Provide the [x, y] coordinate of the cell's center where the given text is located.  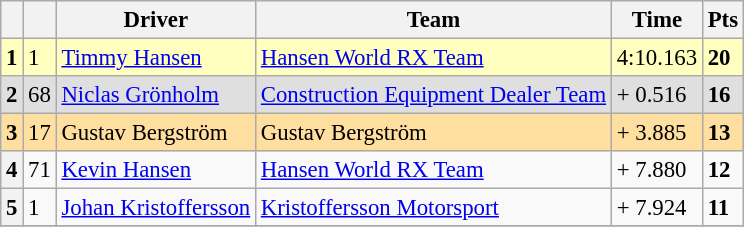
4:10.163 [656, 58]
Johan Kristoffersson [156, 208]
68 [40, 95]
Kevin Hansen [156, 170]
12 [722, 170]
20 [722, 58]
+ 0.516 [656, 95]
4 [12, 170]
13 [722, 133]
+ 3.885 [656, 133]
Kristoffersson Motorsport [433, 208]
3 [12, 133]
Niclas Grönholm [156, 95]
Pts [722, 20]
2 [12, 95]
Driver [156, 20]
+ 7.880 [656, 170]
Timmy Hansen [156, 58]
5 [12, 208]
Time [656, 20]
+ 7.924 [656, 208]
Team [433, 20]
71 [40, 170]
11 [722, 208]
17 [40, 133]
Construction Equipment Dealer Team [433, 95]
16 [722, 95]
